Return the [X, Y] coordinate for the center point of the cell that contains the specified text.  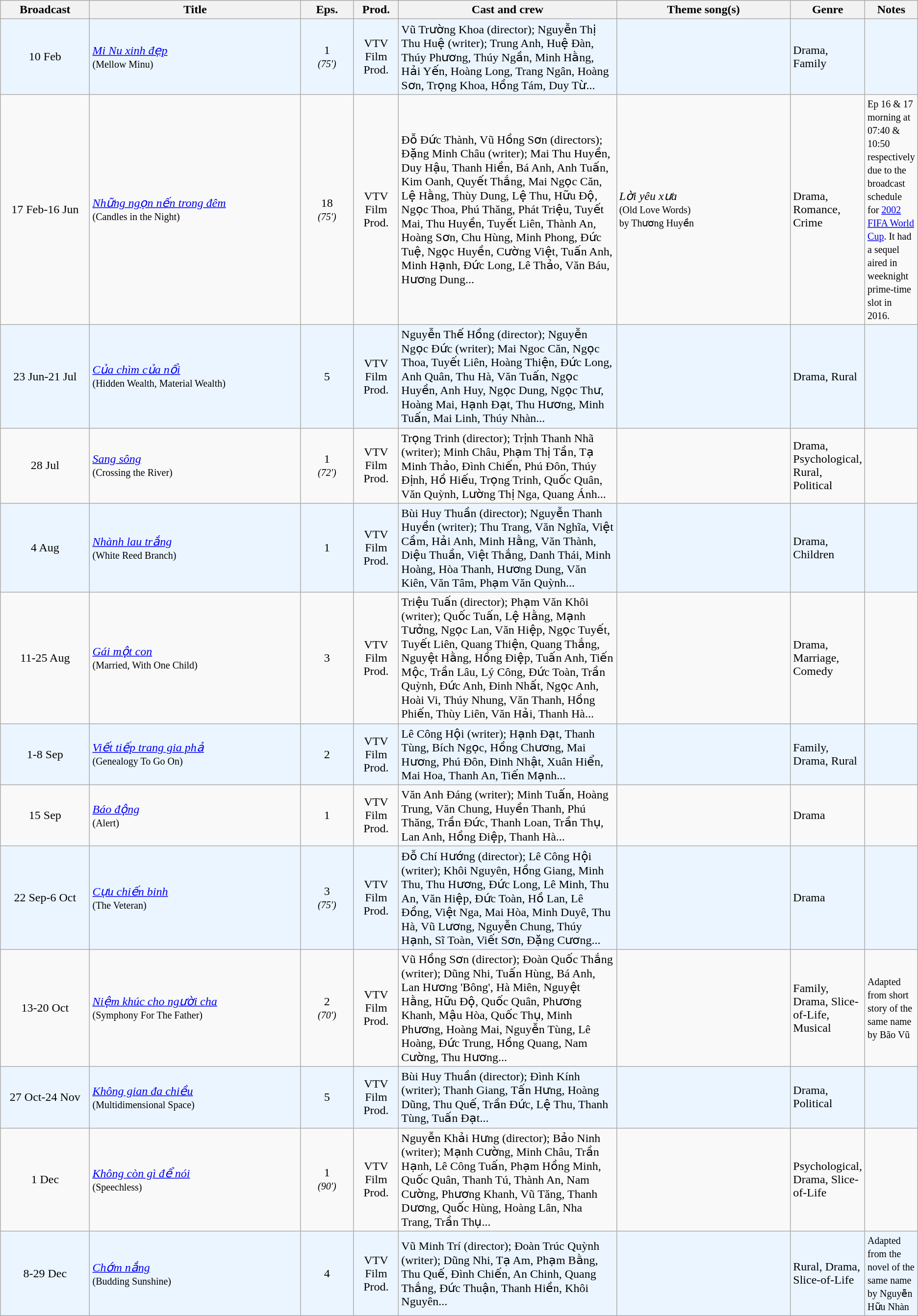
Adapted from short story of the same name by Bão Vũ [892, 1008]
Drama, Political [828, 1097]
22 Sep-6 Oct [45, 898]
Viết tiếp trang gia phả (Genealogy To Go On) [195, 754]
8-29 Dec [45, 1273]
2 [327, 754]
Cast and crew [508, 10]
Notes [892, 10]
13-20 Oct [45, 1008]
Adapted from the novel of the same name by Nguyễn Hữu Nhàn [892, 1273]
Rural, Drama, Slice-of-Life [828, 1273]
Bùi Huy Thuần (director); Đình Kính (writer); Thanh Giang, Tấn Hưng, Hoàng Dũng, Thu Quế, Trần Đức, Lệ Thu, Thanh Tùng, Tuấn Đạt... [508, 1097]
27 Oct-24 Nov [45, 1097]
Không gian đa chiều (Multidimensional Space) [195, 1097]
4 [327, 1273]
23 Jun-21 Jul [45, 376]
Drama, Rural [828, 376]
18(75′) [327, 209]
Báo động (Alert) [195, 816]
11-25 Aug [45, 658]
1(75′) [327, 57]
Family, Drama, Slice-of-Life, Musical [828, 1008]
Theme song(s) [703, 10]
4 Aug [45, 548]
Prod. [376, 10]
Không còn gì để nói (Speechless) [195, 1179]
Psychological, Drama, Slice-of-Life [828, 1179]
Drama, Romance, Crime [828, 209]
1(72′) [327, 466]
Title [195, 10]
Văn Anh Đáng (writer); Minh Tuấn, Hoàng Trung, Văn Chung, Huyền Thanh, Phú Thăng, Trần Đức, Thanh Loan, Trần Thụ, Lan Anh, Hồng Điệp, Thanh Hà... [508, 816]
Niệm khúc cho người cha (Symphony For The Father) [195, 1008]
Những ngọn nến trong đêm (Candles in the Night) [195, 209]
1-8 Sep [45, 754]
Genre [828, 10]
Drama, Children [828, 548]
Drama, Marriage, Comedy [828, 658]
28 Jul [45, 466]
1 Dec [45, 1179]
Lê Công Hội (writer); Hạnh Đạt, Thanh Tùng, Bích Ngọc, Hồng Chương, Mai Hương, Phú Đôn, Đinh Nhật, Xuân Hiển, Mai Hoa, Thanh An, Tiến Mạnh... [508, 754]
15 Sep [45, 816]
Gái một con (Married, With One Child) [195, 658]
Family, Drama, Rural [828, 754]
Nhành lau trắng (White Reed Branch) [195, 548]
Mi Nu xinh đẹp (Mellow Minu) [195, 57]
Eps. [327, 10]
10 Feb [45, 57]
Drama, Family [828, 57]
Lời yêu xưa (Old Love Words)by Thương Huyền [703, 209]
17 Feb-16 Jun [45, 209]
Của chìm của nổi (Hidden Wealth, Material Wealth) [195, 376]
Drama, Psychological, Rural, Political [828, 466]
Sang sông (Crossing the River) [195, 466]
1(90′) [327, 1179]
3 [327, 658]
Chớm nắng (Budding Sunshine) [195, 1273]
3(75′) [327, 898]
Cựu chiến binh (The Veteran) [195, 898]
Broadcast [45, 10]
2(70′) [327, 1008]
